From the cell containing the given text, extract its center point as (X, Y) coordinate. 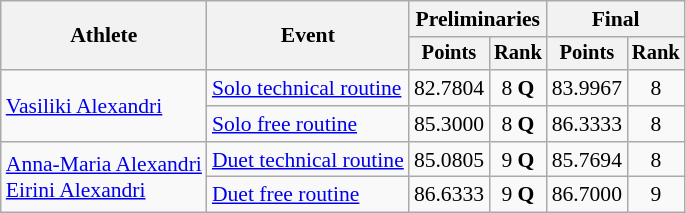
85.0805 (449, 160)
85.3000 (449, 124)
Preliminaries (478, 19)
82.7804 (449, 88)
86.7000 (587, 195)
9 (656, 195)
Final (616, 19)
Duet technical routine (308, 160)
Anna-Maria AlexandriEirini Alexandri (104, 178)
85.7694 (587, 160)
Solo free routine (308, 124)
Duet free routine (308, 195)
Vasiliki Alexandri (104, 106)
Event (308, 36)
Solo technical routine (308, 88)
83.9967 (587, 88)
86.3333 (587, 124)
Athlete (104, 36)
86.6333 (449, 195)
